Identify which cell holds the provided text, then report its (X, Y) central coordinate. 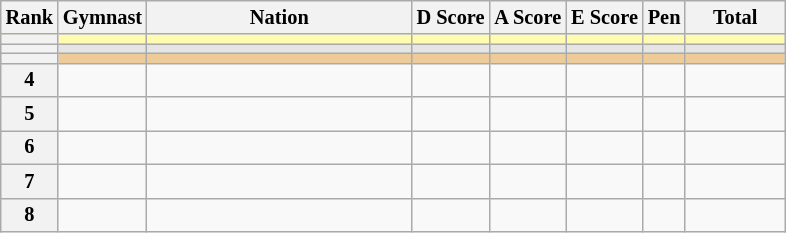
Total (735, 17)
E Score (604, 17)
7 (30, 181)
D Score (451, 17)
6 (30, 147)
5 (30, 114)
Pen (664, 17)
Nation (280, 17)
8 (30, 215)
4 (30, 80)
A Score (528, 17)
Gymnast (102, 17)
Rank (30, 17)
